Search for the cell housing the specified text and yield its [X, Y] center coordinate. 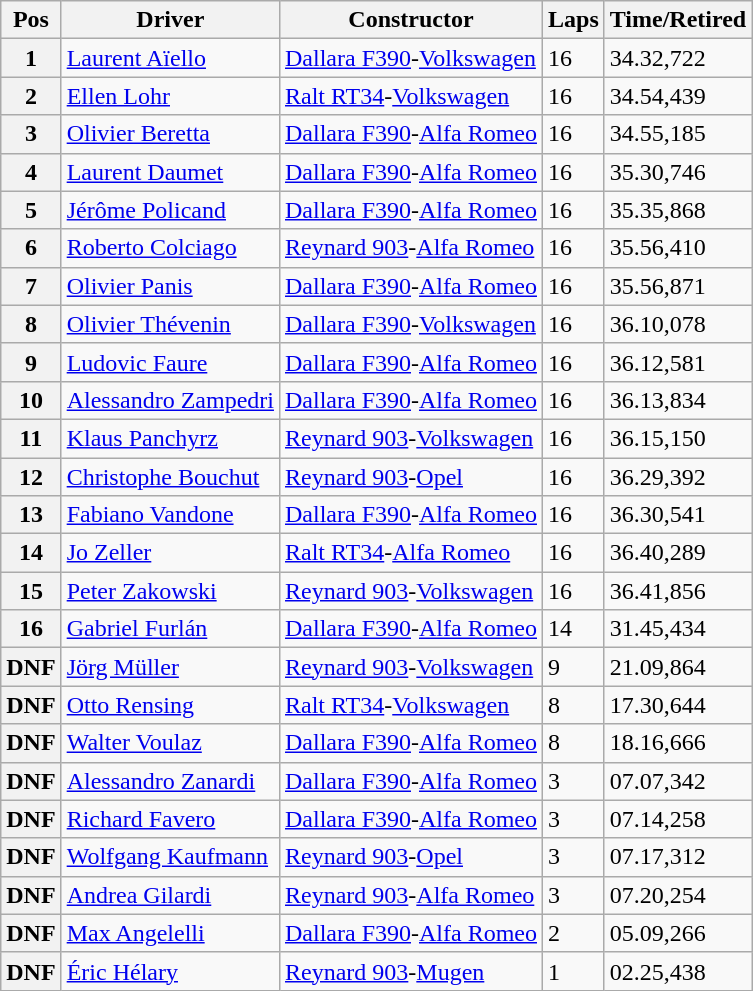
36.40,289 [678, 553]
Fabiano Vandone [170, 515]
Jérôme Policand [170, 210]
36.10,078 [678, 324]
11 [31, 438]
Klaus Panchyrz [170, 438]
Andrea Gilardi [170, 895]
Olivier Thévenin [170, 324]
Wolfgang Kaufmann [170, 857]
Éric Hélary [170, 971]
36.41,856 [678, 591]
12 [31, 477]
Ellen Lohr [170, 96]
35.56,871 [678, 286]
Olivier Panis [170, 286]
Olivier Beretta [170, 134]
07.07,342 [678, 781]
Peter Zakowski [170, 591]
36.12,581 [678, 362]
35.30,746 [678, 172]
31.45,434 [678, 629]
4 [31, 172]
Time/Retired [678, 20]
Constructor [410, 20]
36.30,541 [678, 515]
36.15,150 [678, 438]
Pos [31, 20]
36.13,834 [678, 400]
Ludovic Faure [170, 362]
Ralt RT34-Alfa Romeo [410, 553]
Max Angelelli [170, 933]
6 [31, 248]
21.09,864 [678, 667]
13 [31, 515]
10 [31, 400]
36.29,392 [678, 477]
07.14,258 [678, 819]
Alessandro Zampedri [170, 400]
34.54,439 [678, 96]
17.30,644 [678, 705]
Reynard 903-Mugen [410, 971]
35.35,868 [678, 210]
Alessandro Zanardi [170, 781]
Otto Rensing [170, 705]
Roberto Colciago [170, 248]
Laurent Aïello [170, 58]
Laurent Daumet [170, 172]
15 [31, 591]
07.17,312 [678, 857]
18.16,666 [678, 743]
7 [31, 286]
07.20,254 [678, 895]
Jörg Müller [170, 667]
Christophe Bouchut [170, 477]
02.25,438 [678, 971]
35.56,410 [678, 248]
05.09,266 [678, 933]
5 [31, 210]
Jo Zeller [170, 553]
Laps [574, 20]
34.32,722 [678, 58]
Richard Favero [170, 819]
Driver [170, 20]
Walter Voulaz [170, 743]
34.55,185 [678, 134]
Gabriel Furlán [170, 629]
